Locate the cell with the specified text and output its (x, y) center coordinate. 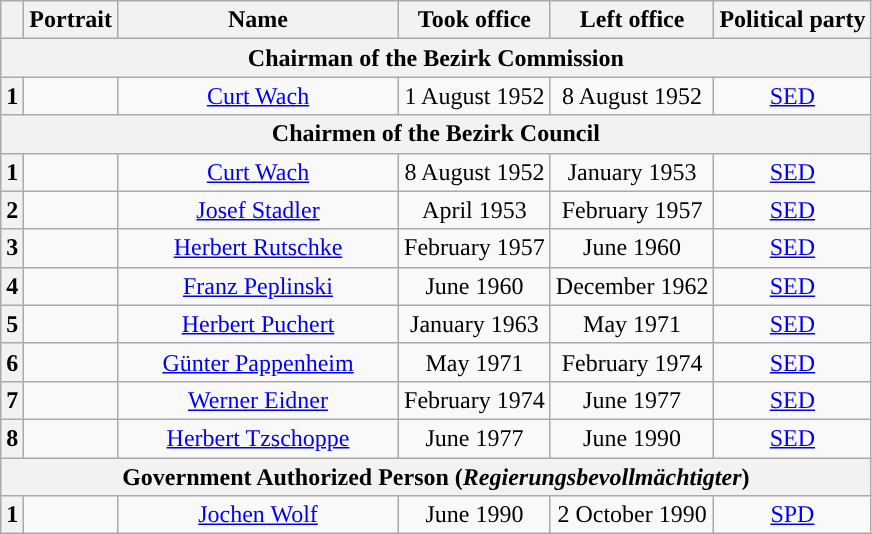
1 August 1952 (475, 96)
Chairmen of the Bezirk Council (436, 134)
Jochen Wolf (258, 515)
Herbert Puchert (258, 324)
Chairman of the Bezirk Commission (436, 58)
Werner Eidner (258, 400)
6 (12, 362)
Franz Peplinski (258, 286)
April 1953 (475, 210)
2 (12, 210)
Left office (632, 20)
Herbert Rutschke (258, 248)
Herbert Tzschoppe (258, 438)
Government Authorized Person (Regierungsbevollmächtigter) (436, 477)
8 (12, 438)
5 (12, 324)
December 1962 (632, 286)
January 1963 (475, 324)
3 (12, 248)
Name (258, 20)
Took office (475, 20)
SPD (792, 515)
4 (12, 286)
Josef Stadler (258, 210)
Political party (792, 20)
Günter Pappenheim (258, 362)
2 October 1990 (632, 515)
Portrait (71, 20)
7 (12, 400)
January 1953 (632, 172)
